Return (X, Y) of the center of cell containing provided text 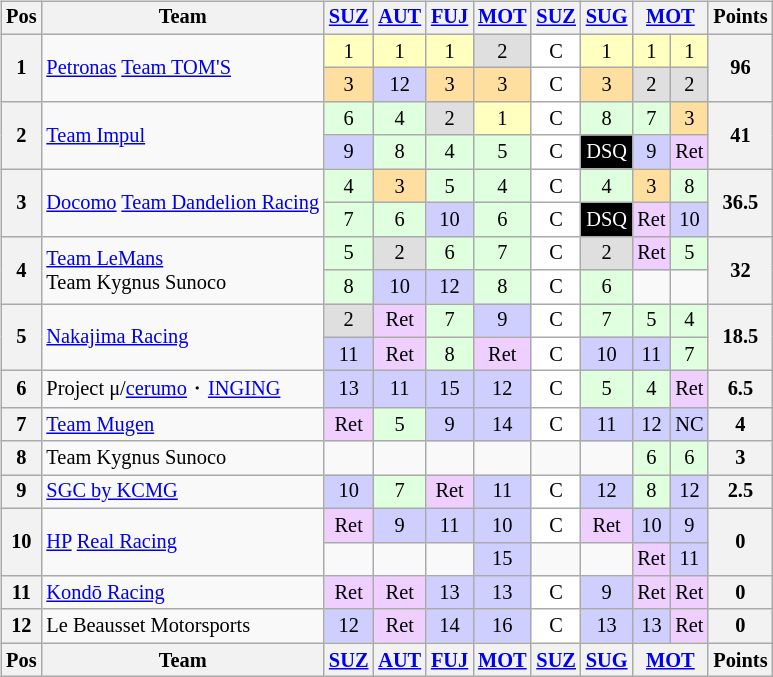
41 (740, 136)
Kondō Racing (182, 593)
Docomo Team Dandelion Racing (182, 202)
18.5 (740, 338)
Petronas Team TOM'S (182, 68)
32 (740, 270)
6.5 (740, 390)
NC (689, 425)
Team Mugen (182, 425)
Team Kygnus Sunoco (182, 458)
2.5 (740, 492)
96 (740, 68)
SGC by KCMG (182, 492)
Nakajima Racing (182, 338)
Team LeMansTeam Kygnus Sunoco (182, 270)
Project μ/cerumo・INGING (182, 390)
16 (502, 626)
36.5 (740, 202)
Le Beausset Motorsports (182, 626)
HP Real Racing (182, 542)
Team Impul (182, 136)
